Output the (x, y) coordinate of the center of the cell containing the given text.  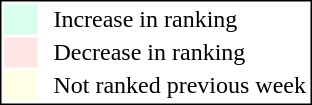
Decrease in ranking (180, 53)
Increase in ranking (180, 19)
Not ranked previous week (180, 85)
